Detect which cell encompasses the target text, then output its [x, y] center coordinate. 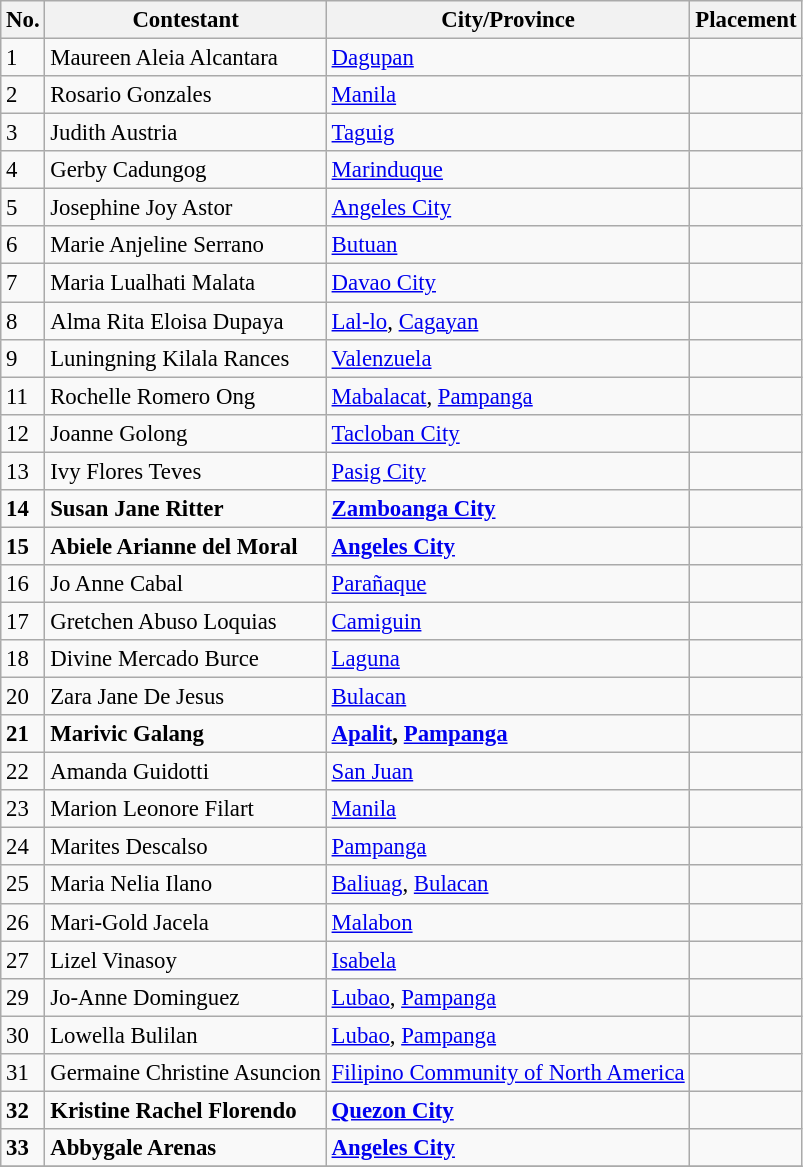
Camiguin [508, 621]
Tacloban City [508, 433]
No. [23, 20]
Divine Mercado Burce [186, 659]
Kristine Rachel Florendo [186, 1110]
Josephine Joy Astor [186, 208]
Luningning Kilala Rances [186, 358]
Isabela [508, 960]
Marion Leonore Filart [186, 809]
30 [23, 1035]
13 [23, 471]
5 [23, 208]
Taguig [508, 133]
33 [23, 1148]
Apalit, Pampanga [508, 734]
Lal-lo, Cagayan [508, 321]
Malabon [508, 922]
24 [23, 847]
17 [23, 621]
Butuan [508, 245]
Lowella Bulilan [186, 1035]
20 [23, 697]
Rochelle Romero Ong [186, 396]
18 [23, 659]
27 [23, 960]
14 [23, 509]
16 [23, 584]
Mari-Gold Jacela [186, 922]
Pampanga [508, 847]
Parañaque [508, 584]
Dagupan [508, 58]
15 [23, 546]
26 [23, 922]
8 [23, 321]
Abiele Arianne del Moral [186, 546]
23 [23, 809]
Judith Austria [186, 133]
4 [23, 170]
Alma Rita Eloisa Dupaya [186, 321]
22 [23, 772]
Placement [746, 20]
12 [23, 433]
Gerby Cadungog [186, 170]
25 [23, 885]
11 [23, 396]
2 [23, 95]
Maria Nelia Ilano [186, 885]
Jo-Anne Dominguez [186, 997]
Bulacan [508, 697]
Susan Jane Ritter [186, 509]
Amanda Guidotti [186, 772]
Maureen Aleia Alcantara [186, 58]
1 [23, 58]
7 [23, 283]
Marie Anjeline Serrano [186, 245]
Maria Lualhati Malata [186, 283]
Germaine Christine Asuncion [186, 1073]
Marivic Galang [186, 734]
6 [23, 245]
Joanne Golong [186, 433]
9 [23, 358]
Laguna [508, 659]
Gretchen Abuso Loquias [186, 621]
Ivy Flores Teves [186, 471]
Marites Descalso [186, 847]
Marinduque [508, 170]
Baliuag, Bulacan [508, 885]
Abbygale Arenas [186, 1148]
21 [23, 734]
3 [23, 133]
Rosario Gonzales [186, 95]
Jo Anne Cabal [186, 584]
32 [23, 1110]
Quezon City [508, 1110]
Filipino Community of North America [508, 1073]
Davao City [508, 283]
Zamboanga City [508, 509]
Contestant [186, 20]
City/Province [508, 20]
Mabalacat, Pampanga [508, 396]
Pasig City [508, 471]
Zara Jane De Jesus [186, 697]
Valenzuela [508, 358]
Lizel Vinasoy [186, 960]
31 [23, 1073]
29 [23, 997]
San Juan [508, 772]
